Determine the [X, Y] coordinate at the center of the cell enclosing the given text.  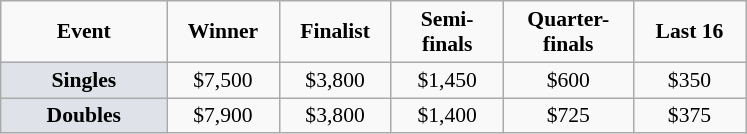
Doubles [84, 116]
$1,400 [447, 116]
$375 [689, 116]
Winner [223, 32]
$725 [568, 116]
Quarter-finals [568, 32]
Event [84, 32]
$7,900 [223, 116]
Finalist [335, 32]
Last 16 [689, 32]
Semi-finals [447, 32]
$1,450 [447, 80]
$350 [689, 80]
$600 [568, 80]
$7,500 [223, 80]
Singles [84, 80]
